Detect which cell encompasses the target text, then output its (x, y) center coordinate. 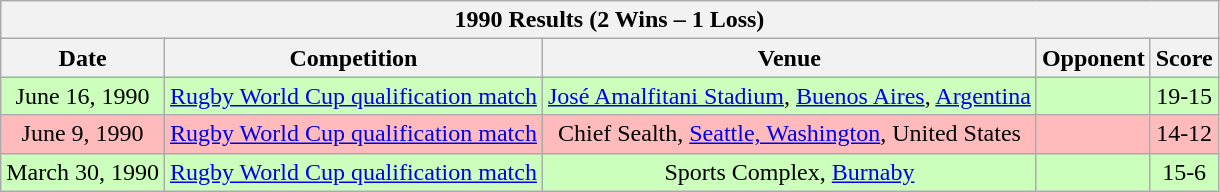
14-12 (1184, 134)
15-6 (1184, 172)
José Amalfitani Stadium, Buenos Aires, Argentina (789, 96)
Score (1184, 58)
Competition (353, 58)
19-15 (1184, 96)
1990 Results (2 Wins – 1 Loss) (610, 20)
June 16, 1990 (83, 96)
June 9, 1990 (83, 134)
March 30, 1990 (83, 172)
Venue (789, 58)
Opponent (1093, 58)
Sports Complex, Burnaby (789, 172)
Chief Sealth, Seattle, Washington, United States (789, 134)
Date (83, 58)
